Detect which cell encompasses the target text, then output its [X, Y] center coordinate. 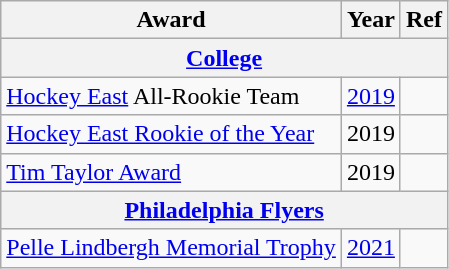
2021 [370, 248]
Year [370, 20]
Award [172, 20]
Hockey East Rookie of the Year [172, 134]
Tim Taylor Award [172, 172]
Hockey East All-Rookie Team [172, 96]
Philadelphia Flyers [224, 210]
College [224, 58]
Pelle Lindbergh Memorial Trophy [172, 248]
Ref [424, 20]
